Extract the (X, Y) coordinate from the center of the cell holding the provided text.  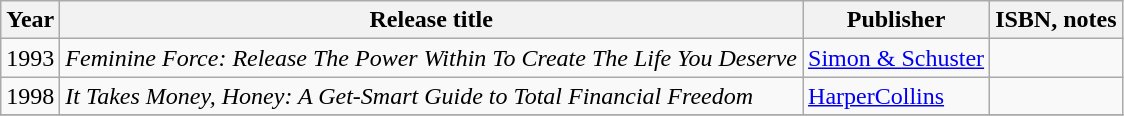
Publisher (896, 20)
1998 (30, 96)
Year (30, 20)
ISBN, notes (1056, 20)
HarperCollins (896, 96)
1993 (30, 58)
Simon & Schuster (896, 58)
Feminine Force: Release The Power Within To Create The Life You Deserve (432, 58)
It Takes Money, Honey: A Get-Smart Guide to Total Financial Freedom (432, 96)
Release title (432, 20)
